Pinpoint the cell where the given text exists, returning its [X, Y] midpoint coordinate. 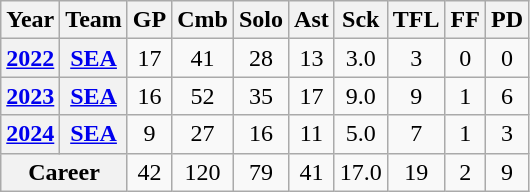
120 [203, 172]
Cmb [203, 20]
6 [506, 96]
42 [149, 172]
Ast [312, 20]
TFL [416, 20]
Team [94, 20]
19 [416, 172]
27 [203, 134]
7 [416, 134]
Solo [260, 20]
2 [465, 172]
28 [260, 58]
Sck [360, 20]
3.0 [360, 58]
FF [465, 20]
2022 [30, 58]
GP [149, 20]
2023 [30, 96]
11 [312, 134]
79 [260, 172]
5.0 [360, 134]
2024 [30, 134]
35 [260, 96]
17.0 [360, 172]
Year [30, 20]
13 [312, 58]
Career [64, 172]
PD [506, 20]
52 [203, 96]
9.0 [360, 96]
